Search for the cell housing the specified text and yield its [X, Y] center coordinate. 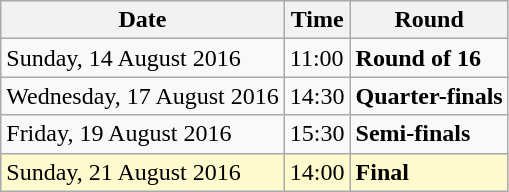
15:30 [317, 134]
Round [429, 20]
Time [317, 20]
Wednesday, 17 August 2016 [143, 96]
Semi-finals [429, 134]
Date [143, 20]
14:00 [317, 172]
Final [429, 172]
Sunday, 21 August 2016 [143, 172]
Quarter-finals [429, 96]
Friday, 19 August 2016 [143, 134]
Sunday, 14 August 2016 [143, 58]
14:30 [317, 96]
Round of 16 [429, 58]
11:00 [317, 58]
